Extract the (x, y) coordinate from the center of the cell holding the provided text.  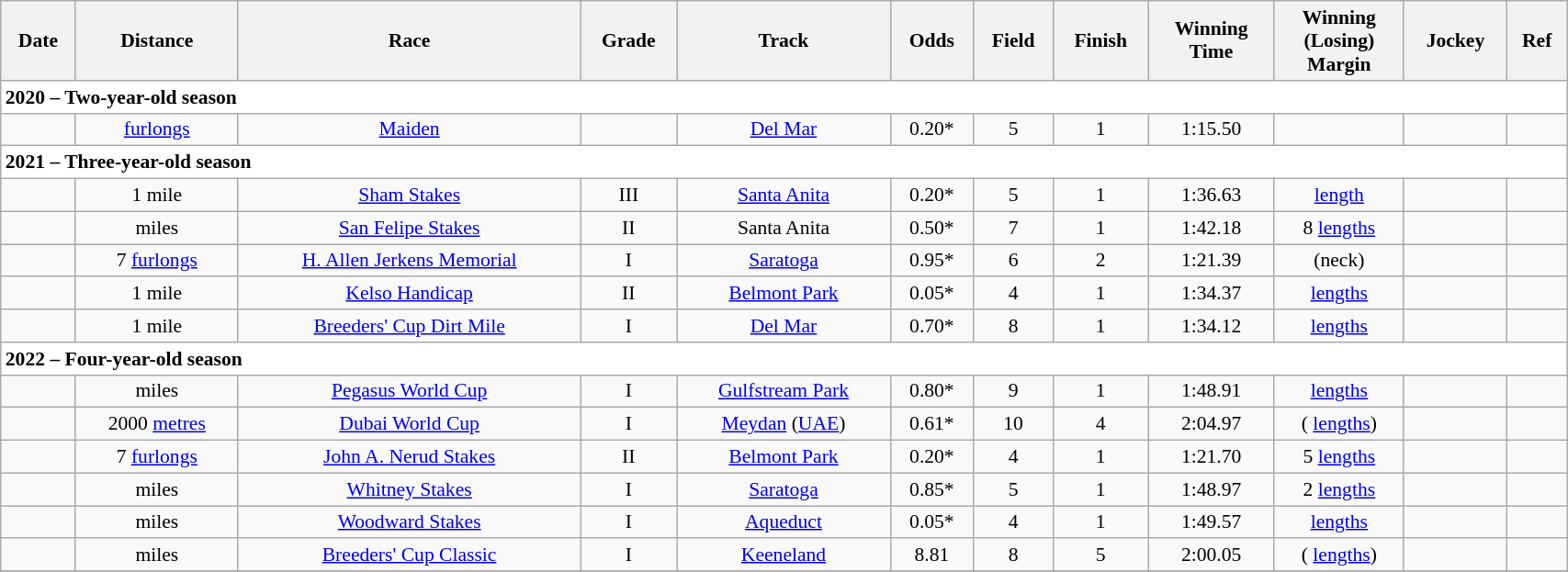
Breeders' Cup Classic (409, 555)
10 (1014, 424)
9 (1014, 391)
1:34.12 (1212, 326)
8.81 (931, 555)
WinningTime (1212, 40)
0.61* (931, 424)
III (628, 196)
Kelso Handicap (409, 294)
0.95* (931, 261)
1:48.91 (1212, 391)
2021 – Three-year-old season (784, 163)
San Felipe Stakes (409, 228)
8 lengths (1339, 228)
length (1339, 196)
Race (409, 40)
1:34.37 (1212, 294)
Date (39, 40)
Woodward Stakes (409, 522)
2:00.05 (1212, 555)
1:21.39 (1212, 261)
H. Allen Jerkens Memorial (409, 261)
7 (1014, 228)
2020 – Two-year-old season (784, 97)
2:04.97 (1212, 424)
Whitney Stakes (409, 489)
2000 metres (156, 424)
Grade (628, 40)
2022 – Four-year-old season (784, 359)
1:15.50 (1212, 129)
(neck) (1339, 261)
1:48.97 (1212, 489)
Distance (156, 40)
0.50* (931, 228)
6 (1014, 261)
0.80* (931, 391)
Winning(Losing)Margin (1339, 40)
Odds (931, 40)
Jockey (1455, 40)
Keeneland (784, 555)
Dubai World Cup (409, 424)
Pegasus World Cup (409, 391)
2 lengths (1339, 489)
Field (1014, 40)
Track (784, 40)
0.70* (931, 326)
1:42.18 (1212, 228)
Breeders' Cup Dirt Mile (409, 326)
1:36.63 (1212, 196)
1:49.57 (1212, 522)
5 lengths (1339, 457)
Aqueduct (784, 522)
furlongs (156, 129)
1:21.70 (1212, 457)
Sham Stakes (409, 196)
Maiden (409, 129)
Gulfstream Park (784, 391)
Finish (1100, 40)
0.85* (931, 489)
Meydan (UAE) (784, 424)
John A. Nerud Stakes (409, 457)
2 (1100, 261)
Ref (1538, 40)
